Output the (X, Y) coordinate of the center of the cell containing the given text.  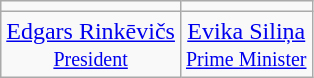
Evika SiliņaPrime Minister (246, 44)
Edgars RinkēvičsPresident (91, 44)
